Provide the (x, y) coordinate of the cell's center where the given text is located.  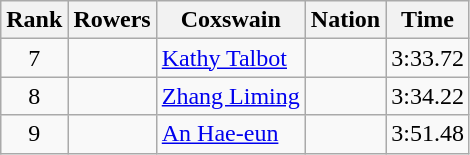
8 (34, 96)
3:33.72 (428, 58)
Zhang Liming (230, 96)
3:51.48 (428, 134)
Coxswain (230, 20)
Rank (34, 20)
9 (34, 134)
An Hae-eun (230, 134)
Time (428, 20)
3:34.22 (428, 96)
7 (34, 58)
Rowers (112, 20)
Nation (345, 20)
Kathy Talbot (230, 58)
